Search for the cell housing the specified text and yield its [x, y] center coordinate. 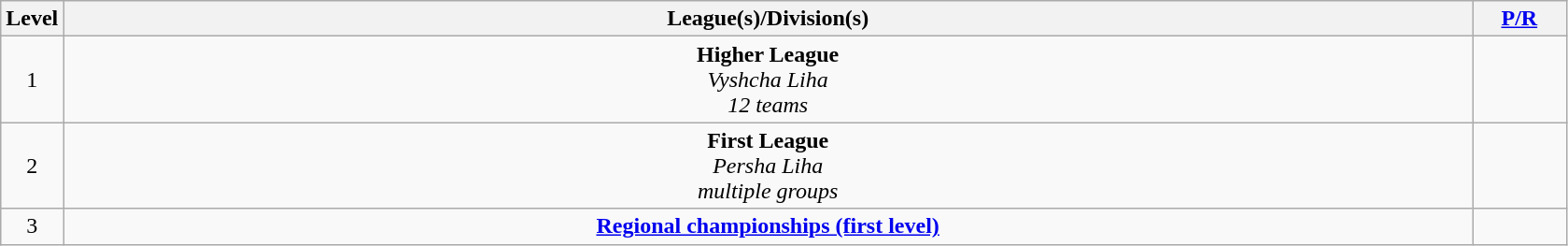
2 [32, 166]
1 [32, 80]
P/R [1520, 19]
League(s)/Division(s) [768, 19]
Higher LeagueVyshcha Liha12 teams [768, 80]
First LeaguePersha Lihamultiple groups [768, 166]
Level [32, 19]
3 [32, 226]
Regional championships (first level) [768, 226]
